Extract the (X, Y) coordinate from the center of the cell holding the provided text.  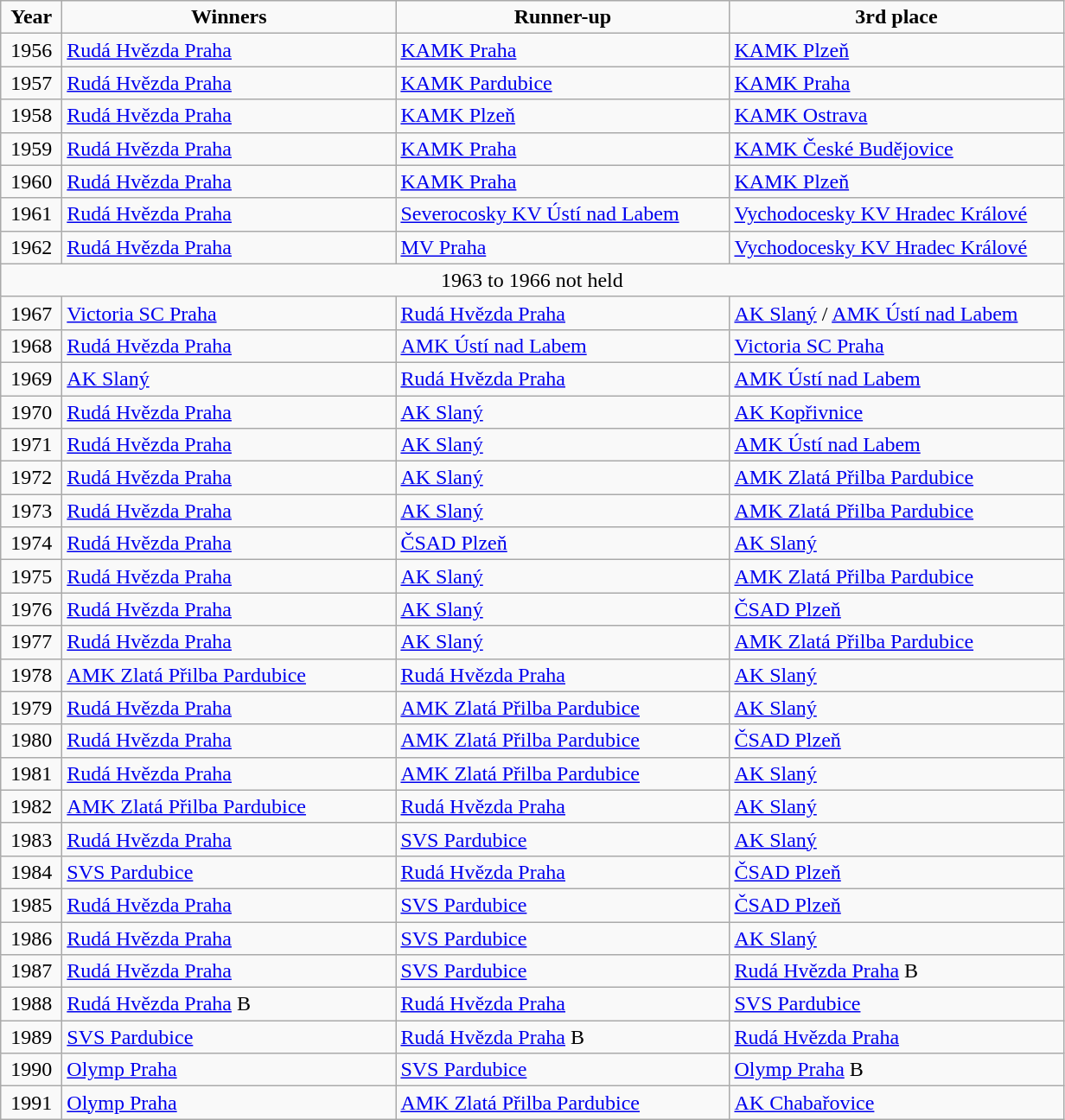
1963 to 1966 not held (532, 280)
Winners (229, 17)
1959 (31, 149)
1978 (31, 675)
KAMK České Budějovice (896, 149)
1962 (31, 247)
1981 (31, 773)
1970 (31, 412)
1973 (31, 511)
1968 (31, 346)
1987 (31, 971)
Runner-up (563, 17)
MV Praha (563, 247)
1988 (31, 1004)
1984 (31, 872)
1990 (31, 1070)
1991 (31, 1103)
1958 (31, 116)
1957 (31, 83)
1972 (31, 478)
AK Kopřivnice (896, 412)
1977 (31, 642)
1971 (31, 445)
1976 (31, 609)
1983 (31, 839)
1979 (31, 708)
1985 (31, 905)
3rd place (896, 17)
1969 (31, 379)
Severocosky KV Ústí nad Labem (563, 214)
1980 (31, 741)
Year (31, 17)
1974 (31, 544)
1982 (31, 806)
1967 (31, 313)
Olymp Praha B (896, 1070)
KAMK Ostrava (896, 116)
1989 (31, 1037)
AK Chabařovice (896, 1103)
1986 (31, 938)
1956 (31, 50)
1975 (31, 576)
1961 (31, 214)
AK Slaný / AMK Ústí nad Labem (896, 313)
1960 (31, 181)
KAMK Pardubice (563, 83)
